Scan for the cell matching the given text and deliver its [x, y] coordinate at center. 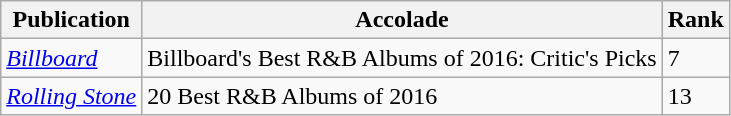
Rank [696, 20]
Accolade [402, 20]
Billboard's Best R&B Albums of 2016: Critic's Picks [402, 58]
13 [696, 96]
Billboard [72, 58]
7 [696, 58]
Publication [72, 20]
Rolling Stone [72, 96]
20 Best R&B Albums of 2016 [402, 96]
